Extract the (X, Y) coordinate from the center of the cell holding the provided text.  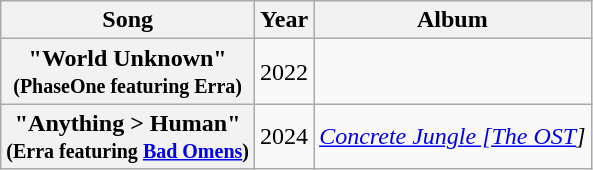
Concrete Jungle [The OST] (453, 136)
2022 (284, 72)
Year (284, 20)
"Anything > Human"(Erra featuring Bad Omens) (128, 136)
"World Unknown" (PhaseOne featuring Erra) (128, 72)
Song (128, 20)
Album (453, 20)
2024 (284, 136)
